Determine the (X, Y) coordinate at the center of the cell enclosing the given text.  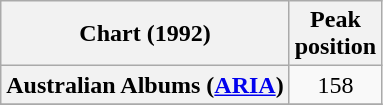
158 (335, 85)
Australian Albums (ARIA) (145, 85)
Peakposition (335, 34)
Chart (1992) (145, 34)
